Determine the [x, y] coordinate at the center of the cell enclosing the given text.  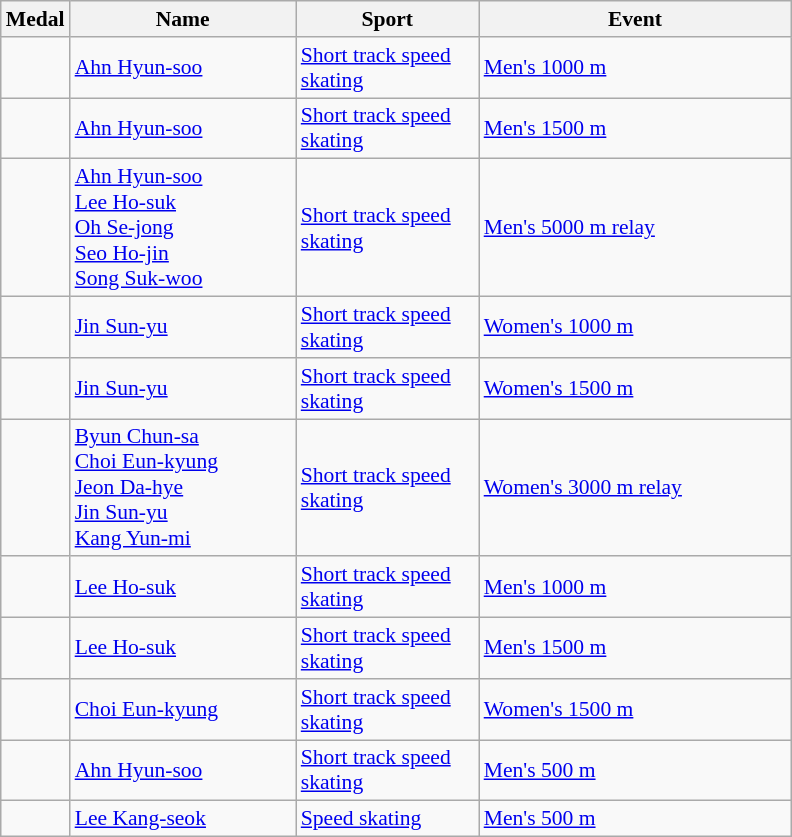
Men's 5000 m relay [636, 228]
Speed skating [388, 819]
Sport [388, 19]
Byun Chun-sa Choi Eun-kyung Jeon Da-hye Jin Sun-yu Kang Yun-mi [183, 488]
Name [183, 19]
Women's 1000 m [636, 328]
Ahn Hyun-soo Lee Ho-suk Oh Se-jong Seo Ho-jin Song Suk-woo [183, 228]
Medal [36, 19]
Women's 3000 m relay [636, 488]
Choi Eun-kyung [183, 710]
Lee Kang-seok [183, 819]
Event [636, 19]
